Extract the [x, y] coordinate from the center of the cell holding the provided text.  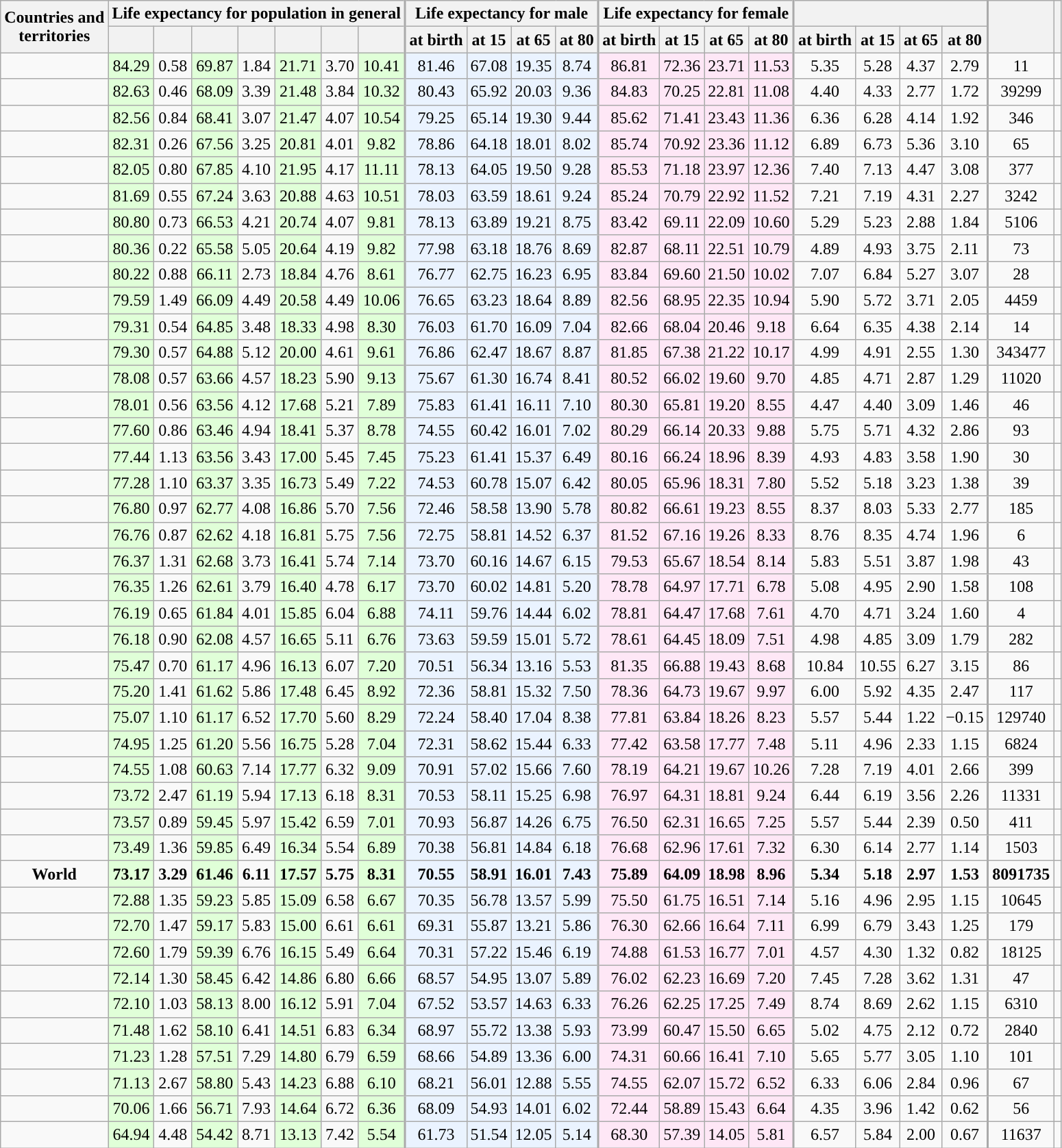
6.32 [340, 770]
3.96 [878, 1108]
80.22 [132, 274]
2.73 [256, 274]
59.17 [215, 926]
4.17 [340, 170]
6.35 [878, 327]
5.78 [577, 509]
93 [1021, 431]
14.63 [533, 1004]
61.19 [215, 796]
17.71 [726, 587]
66.88 [682, 665]
6.98 [577, 796]
7.48 [771, 743]
11.53 [771, 66]
64.73 [682, 691]
1.03 [173, 1004]
66.09 [215, 300]
Life expectancy for female [696, 14]
65.67 [682, 561]
78.36 [629, 691]
51.54 [489, 1134]
2.88 [921, 222]
68.21 [436, 1082]
64.94 [132, 1134]
17.00 [297, 457]
61.46 [215, 874]
5.70 [340, 509]
1.46 [965, 405]
0.65 [173, 613]
61.20 [215, 743]
6.75 [577, 822]
78.78 [629, 587]
3.25 [256, 144]
70.25 [682, 92]
2.14 [965, 327]
18.33 [297, 327]
15.09 [297, 900]
8.39 [771, 457]
21.95 [297, 170]
58.13 [215, 1004]
10.26 [771, 770]
14 [1021, 327]
5.45 [340, 457]
4.83 [878, 457]
10.55 [878, 665]
8.00 [256, 1004]
8.14 [771, 561]
62.31 [682, 822]
73.63 [436, 639]
76.76 [132, 535]
66.61 [682, 509]
6.66 [382, 978]
64.88 [215, 353]
6.99 [825, 926]
65.96 [682, 483]
76.65 [436, 300]
85.24 [629, 196]
16.74 [533, 379]
5.33 [921, 509]
18.31 [726, 483]
411 [1021, 822]
10.02 [771, 274]
23.71 [726, 66]
11.12 [771, 144]
20.81 [297, 144]
63.23 [489, 300]
13.21 [533, 926]
1.58 [965, 587]
1.92 [965, 118]
377 [1021, 170]
20.64 [297, 248]
58.80 [215, 1082]
5.21 [340, 405]
2.90 [921, 587]
82.31 [132, 144]
0.72 [965, 1030]
22.51 [726, 248]
3.39 [256, 92]
4.38 [921, 327]
4459 [1021, 300]
76.26 [629, 1004]
14.64 [297, 1108]
7.40 [825, 170]
0.58 [173, 66]
8.87 [577, 353]
70.92 [682, 144]
39299 [1021, 92]
18.61 [533, 196]
19.23 [726, 509]
5.51 [878, 561]
39 [1021, 483]
5.05 [256, 248]
73.17 [132, 874]
74.11 [436, 613]
80.52 [629, 379]
30 [1021, 457]
62.47 [489, 353]
70.93 [436, 822]
6.14 [878, 848]
60.16 [489, 561]
76.18 [132, 639]
68.30 [629, 1134]
3.24 [921, 613]
346 [1021, 118]
14.84 [533, 848]
11637 [1021, 1134]
5.08 [825, 587]
15.50 [726, 1030]
5.37 [340, 431]
Life expectancy for population in general [256, 14]
12.36 [771, 170]
0.87 [173, 535]
85.53 [629, 170]
56.81 [489, 848]
0.50 [965, 822]
4.10 [256, 170]
6310 [1021, 1004]
7.22 [382, 483]
78.86 [436, 144]
6.73 [878, 144]
5.02 [825, 1030]
68.95 [682, 300]
4.99 [825, 353]
5.43 [256, 1082]
4.33 [878, 92]
7.43 [577, 874]
16.09 [533, 327]
4.12 [256, 405]
0.80 [173, 170]
70.53 [436, 796]
10645 [1021, 900]
69.60 [682, 274]
15.44 [533, 743]
64.47 [682, 613]
4.14 [921, 118]
14.26 [533, 822]
16.11 [533, 405]
World [55, 874]
18.84 [297, 274]
62.61 [215, 587]
0.55 [173, 196]
16.51 [726, 900]
5.23 [878, 222]
4.32 [921, 431]
79.25 [436, 118]
6.57 [825, 1134]
58.10 [215, 1030]
17.61 [726, 848]
15.43 [726, 1108]
73.49 [132, 848]
58.58 [489, 509]
6.07 [340, 665]
6.11 [256, 874]
57.39 [682, 1134]
18.96 [726, 457]
13.36 [533, 1056]
2.55 [921, 353]
1.14 [965, 848]
7.51 [771, 639]
343477 [1021, 353]
20.03 [533, 92]
3.70 [340, 66]
82.05 [132, 170]
16.12 [297, 1004]
76.97 [629, 796]
8.41 [577, 379]
68.97 [436, 1030]
28 [1021, 274]
5.34 [825, 874]
1.53 [965, 874]
64.18 [489, 144]
1.32 [921, 952]
66.11 [215, 274]
82.66 [629, 327]
63.58 [682, 743]
9.28 [577, 170]
18.98 [726, 874]
20.00 [297, 353]
15.25 [533, 796]
68.41 [215, 118]
79.59 [132, 300]
67.52 [436, 1004]
9.70 [771, 379]
82.63 [132, 92]
8.29 [382, 717]
7.61 [771, 613]
7.89 [382, 405]
4.78 [340, 587]
67.24 [215, 196]
2.05 [965, 300]
78.61 [629, 639]
6.10 [382, 1082]
16.15 [297, 952]
67.85 [215, 170]
6.78 [771, 587]
3.23 [921, 483]
76.50 [629, 822]
18.81 [726, 796]
16.69 [726, 978]
15.72 [726, 1082]
55.72 [489, 1030]
6.28 [878, 118]
11331 [1021, 796]
58.89 [682, 1108]
10.51 [382, 196]
20.74 [297, 222]
9.81 [382, 222]
65 [1021, 144]
61.53 [682, 952]
5.56 [256, 743]
19.60 [726, 379]
4.75 [878, 1030]
18.26 [726, 717]
9.18 [771, 327]
2.27 [965, 196]
58.11 [489, 796]
71.48 [132, 1030]
4.95 [878, 587]
81.46 [436, 66]
101 [1021, 1056]
4.48 [173, 1134]
59.76 [489, 613]
73 [1021, 248]
5.29 [825, 222]
6.17 [382, 587]
1.13 [173, 457]
0.89 [173, 822]
6.37 [577, 535]
62.07 [682, 1082]
75.07 [132, 717]
62.23 [682, 978]
81.52 [629, 535]
47 [1021, 978]
79.30 [132, 353]
5.74 [340, 561]
75.67 [436, 379]
59.85 [215, 848]
8.78 [382, 431]
10.60 [771, 222]
15.66 [533, 770]
60.66 [682, 1056]
67.08 [489, 66]
282 [1021, 639]
129740 [1021, 717]
13.13 [297, 1134]
5.27 [921, 274]
4.89 [825, 248]
1.72 [965, 92]
56.78 [489, 900]
3.08 [965, 170]
14.80 [297, 1056]
72.75 [436, 535]
70.79 [682, 196]
18.41 [297, 431]
62.66 [682, 926]
10.06 [382, 300]
11.52 [771, 196]
23.36 [726, 144]
76.77 [436, 274]
10.17 [771, 353]
5.65 [825, 1056]
64.09 [682, 874]
63.59 [489, 196]
57.02 [489, 770]
68.57 [436, 978]
22.09 [726, 222]
185 [1021, 509]
80.82 [629, 509]
0.56 [173, 405]
9.88 [771, 431]
3.48 [256, 327]
60.47 [682, 1030]
1503 [1021, 848]
1.47 [173, 926]
58.62 [489, 743]
16.64 [726, 926]
16.40 [297, 587]
66.14 [682, 431]
84.83 [629, 92]
61.30 [489, 379]
63.66 [215, 379]
5.97 [256, 822]
5.71 [878, 431]
64.31 [682, 796]
68.66 [436, 1056]
81.85 [629, 353]
57.22 [489, 952]
6.44 [825, 796]
65.92 [489, 92]
6824 [1021, 743]
2.97 [921, 874]
65.58 [215, 248]
70.06 [132, 1108]
18.54 [726, 561]
65.14 [489, 118]
15.46 [533, 952]
5.53 [577, 665]
8.23 [771, 717]
6 [1021, 535]
67.16 [682, 535]
8.02 [577, 144]
9.13 [382, 379]
6.41 [256, 1030]
2.95 [921, 900]
117 [1021, 691]
15.07 [533, 483]
11.11 [382, 170]
3.71 [921, 300]
4 [1021, 613]
6.83 [340, 1030]
6.95 [577, 274]
16.75 [297, 743]
72.70 [132, 926]
64.45 [682, 639]
19.30 [533, 118]
21.47 [297, 118]
81.69 [132, 196]
4.91 [878, 353]
56 [1021, 1108]
62.08 [215, 639]
6.30 [825, 848]
2.84 [921, 1082]
74.31 [629, 1056]
56.87 [489, 822]
86 [1021, 665]
19.43 [726, 665]
0.73 [173, 222]
10.84 [825, 665]
6.27 [921, 665]
23.97 [726, 170]
83.84 [629, 274]
5.20 [577, 587]
76.80 [132, 509]
5.93 [577, 1030]
14.86 [297, 978]
1.26 [173, 587]
3.15 [965, 665]
2.12 [921, 1030]
62.62 [215, 535]
12.05 [533, 1134]
9.09 [382, 770]
21.50 [726, 274]
80.43 [436, 92]
58.45 [215, 978]
21.48 [297, 92]
61.70 [489, 327]
6.67 [382, 900]
0.96 [965, 1082]
18.01 [533, 144]
4.21 [256, 222]
62.96 [682, 848]
0.90 [173, 639]
3.84 [340, 92]
8.37 [825, 509]
3.79 [256, 587]
1.35 [173, 900]
86.81 [629, 66]
5.55 [577, 1082]
5.84 [878, 1134]
3.35 [256, 483]
59.23 [215, 900]
5.81 [771, 1134]
5106 [1021, 222]
16.34 [297, 848]
399 [1021, 770]
14.67 [533, 561]
70.35 [436, 900]
2840 [1021, 1030]
74.88 [629, 952]
79.31 [132, 327]
68.11 [682, 248]
72.31 [436, 743]
20.58 [297, 300]
10.32 [382, 92]
77.28 [132, 483]
6.06 [878, 1082]
18.67 [533, 353]
10.94 [771, 300]
10.54 [382, 118]
10.41 [382, 66]
7.60 [577, 770]
16.13 [297, 665]
18.64 [533, 300]
76.37 [132, 561]
1.08 [173, 770]
61.62 [215, 691]
78.08 [132, 379]
62.68 [215, 561]
22.35 [726, 300]
67.56 [215, 144]
6.80 [340, 978]
76.35 [132, 587]
17.70 [297, 717]
1.62 [173, 1030]
69.31 [436, 926]
1.90 [965, 457]
8.03 [878, 509]
0.67 [965, 1134]
70.31 [436, 952]
54.93 [489, 1108]
14.52 [533, 535]
7.50 [577, 691]
17.57 [297, 874]
75.20 [132, 691]
1.28 [173, 1056]
70.91 [436, 770]
74.53 [436, 483]
17.48 [297, 691]
18.23 [297, 379]
65.81 [682, 405]
8.61 [382, 274]
5.77 [878, 1056]
3.62 [921, 978]
12.88 [533, 1082]
3.63 [256, 196]
56.71 [215, 1108]
73.72 [132, 796]
6.45 [340, 691]
70.38 [436, 848]
70.51 [436, 665]
1.98 [965, 561]
75.83 [436, 405]
5.99 [577, 900]
2.62 [921, 1004]
10.79 [771, 248]
58.91 [489, 874]
76.30 [629, 926]
3.87 [921, 561]
68.04 [682, 327]
71.41 [682, 118]
2.11 [965, 248]
Life expectancy for male [502, 14]
8.38 [577, 717]
14.05 [726, 1134]
71.18 [682, 170]
7.21 [825, 196]
8.68 [771, 665]
54.42 [215, 1134]
11020 [1021, 379]
54.89 [489, 1056]
78.03 [436, 196]
61.84 [215, 613]
8.96 [771, 874]
14.44 [533, 613]
55.87 [489, 926]
61.75 [682, 900]
14.81 [533, 587]
11.36 [771, 118]
63.89 [489, 222]
80.16 [629, 457]
2.33 [921, 743]
11 [1021, 66]
0.70 [173, 665]
8.33 [771, 535]
15.00 [297, 926]
1.42 [921, 1108]
77.60 [132, 431]
63.84 [682, 717]
1.22 [921, 717]
16.81 [297, 535]
9.97 [771, 691]
81.35 [629, 665]
Countries andterritories [55, 27]
64.85 [215, 327]
6.72 [340, 1108]
59.39 [215, 952]
67.38 [682, 353]
8.35 [878, 535]
72.10 [132, 1004]
78.81 [629, 613]
5.52 [825, 483]
84.29 [132, 66]
4.30 [878, 952]
77.98 [436, 248]
69.87 [215, 66]
4.19 [340, 248]
43 [1021, 561]
7.49 [771, 1004]
72.46 [436, 509]
4.08 [256, 509]
2.66 [965, 770]
9.61 [382, 353]
76.68 [629, 848]
13.57 [533, 900]
3.05 [921, 1056]
7.11 [771, 926]
6.58 [340, 900]
76.19 [132, 613]
1.41 [173, 691]
0.22 [173, 248]
63.18 [489, 248]
7.29 [256, 1056]
7.07 [825, 274]
79.53 [629, 561]
72.88 [132, 900]
16.86 [297, 509]
5.85 [256, 900]
4.74 [921, 535]
5.12 [256, 353]
23.43 [726, 118]
63.37 [215, 483]
20.46 [726, 327]
5.14 [577, 1134]
0.82 [965, 952]
72.14 [132, 978]
4.37 [921, 66]
18125 [1021, 952]
0.88 [173, 274]
14.01 [533, 1108]
64.97 [682, 587]
14.51 [297, 1030]
19.26 [726, 535]
80.29 [629, 431]
2.86 [965, 431]
77.81 [629, 717]
8.76 [825, 535]
6.34 [382, 1030]
7.32 [771, 848]
63.46 [215, 431]
19.20 [726, 405]
5.60 [340, 717]
0.86 [173, 431]
179 [1021, 926]
8.92 [382, 691]
7.25 [771, 822]
15.37 [533, 457]
108 [1021, 587]
1.96 [965, 535]
62.75 [489, 274]
2.00 [921, 1134]
3242 [1021, 196]
3.29 [173, 874]
6.15 [577, 561]
62.77 [215, 509]
6.65 [771, 1030]
19.50 [533, 170]
57.51 [215, 1056]
1.60 [965, 613]
58.40 [489, 717]
5.92 [878, 691]
8.89 [577, 300]
69.11 [682, 222]
22.81 [726, 92]
2.26 [965, 796]
77.42 [629, 743]
13.38 [533, 1030]
59.45 [215, 822]
64.21 [682, 770]
56.01 [489, 1082]
9.44 [577, 118]
4.31 [921, 196]
7.42 [340, 1134]
3.56 [921, 796]
75.50 [629, 900]
83.42 [629, 222]
4.94 [256, 431]
16.23 [533, 274]
53.57 [489, 1004]
19.35 [533, 66]
5.35 [825, 66]
6.84 [878, 274]
7.80 [771, 483]
85.62 [629, 118]
5.94 [256, 796]
13.07 [533, 978]
74.95 [132, 743]
13.16 [533, 665]
8.71 [256, 1134]
64.05 [489, 170]
1.36 [173, 848]
71.23 [132, 1056]
2.39 [921, 822]
−0.15 [965, 717]
82.87 [629, 248]
16.73 [297, 483]
0.54 [173, 327]
59.59 [489, 639]
20.33 [726, 431]
60.78 [489, 483]
72.44 [629, 1108]
0.46 [173, 92]
18.09 [726, 639]
15.01 [533, 639]
80.36 [132, 248]
60.42 [489, 431]
22.92 [726, 196]
15.85 [297, 613]
0.26 [173, 144]
19.21 [533, 222]
56.34 [489, 665]
3.75 [921, 248]
7.93 [256, 1108]
61.73 [436, 1134]
1.29 [965, 379]
70.55 [436, 874]
66.53 [215, 222]
73.99 [629, 1030]
66.24 [682, 457]
20.88 [297, 196]
7.13 [878, 170]
21.71 [297, 66]
17.13 [297, 796]
66.02 [682, 379]
54.95 [489, 978]
3.10 [965, 144]
8091735 [1021, 874]
3.73 [256, 561]
73.57 [132, 822]
17.25 [726, 1004]
76.03 [436, 327]
71.13 [132, 1082]
75.89 [629, 874]
5.91 [340, 1004]
85.74 [629, 144]
8.30 [382, 327]
80.30 [629, 405]
80.80 [132, 222]
15.42 [297, 822]
2.87 [921, 379]
76.86 [436, 353]
8.75 [577, 222]
78.19 [629, 770]
1.49 [173, 300]
75.47 [132, 665]
4.70 [825, 613]
46 [1021, 405]
4.18 [256, 535]
4.63 [340, 196]
60.63 [215, 770]
5.16 [825, 900]
1.38 [965, 483]
67 [1021, 1082]
0.62 [965, 1108]
15.32 [533, 691]
60.02 [489, 587]
6.04 [340, 613]
72.60 [132, 952]
9.36 [577, 92]
13.90 [533, 509]
4.61 [340, 353]
5.36 [921, 144]
11.08 [771, 92]
72.24 [436, 717]
0.84 [173, 118]
75.23 [436, 457]
17.04 [533, 717]
14.23 [297, 1082]
0.97 [173, 509]
77.44 [132, 457]
78.01 [132, 405]
16.77 [726, 952]
1.66 [173, 1108]
18.76 [533, 248]
3.58 [921, 457]
80.05 [629, 483]
76.02 [629, 978]
2.79 [965, 66]
5.89 [577, 978]
21.22 [726, 353]
62.25 [682, 1004]
2.67 [173, 1082]
7.02 [577, 431]
4.76 [340, 274]
